Pinpoint the cell where the given text exists, returning its (x, y) midpoint coordinate. 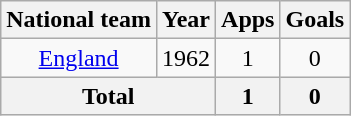
Total (108, 96)
Goals (315, 20)
England (79, 58)
Year (186, 20)
Apps (248, 20)
National team (79, 20)
1962 (186, 58)
